Output the (X, Y) coordinate of the center of the cell containing the given text.  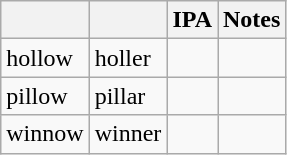
hollow (45, 58)
winnow (45, 134)
pillow (45, 96)
IPA (192, 20)
winner (128, 134)
Notes (252, 20)
holler (128, 58)
pillar (128, 96)
